Extract the [X, Y] coordinate from the center of the cell holding the provided text.  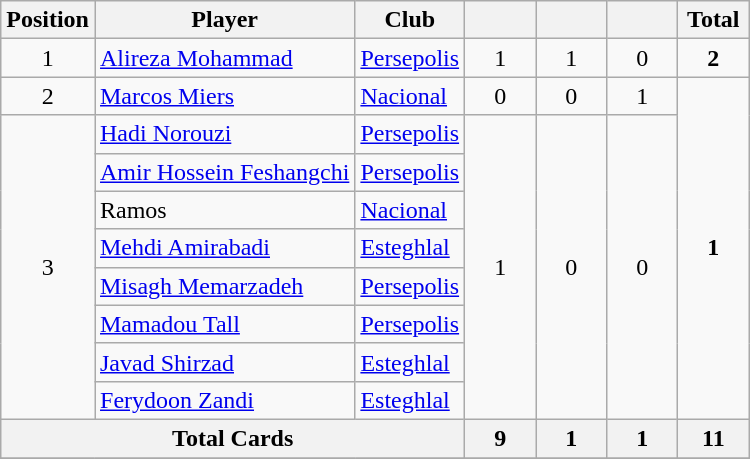
Position [48, 20]
Club [410, 20]
Misagh Memarzadeh [224, 286]
9 [500, 438]
Javad Shirzad [224, 362]
3 [48, 267]
Ramos [224, 210]
Marcos Miers [224, 96]
Player [224, 20]
Amir Hossein Feshangchi [224, 172]
Hadi Norouzi [224, 134]
Alireza Mohammad [224, 58]
Ferydoon Zandi [224, 400]
11 [714, 438]
Mamadou Tall [224, 324]
Total [714, 20]
Mehdi Amirabadi [224, 248]
Total Cards [233, 438]
